Pinpoint the cell where the given text exists, returning its [x, y] midpoint coordinate. 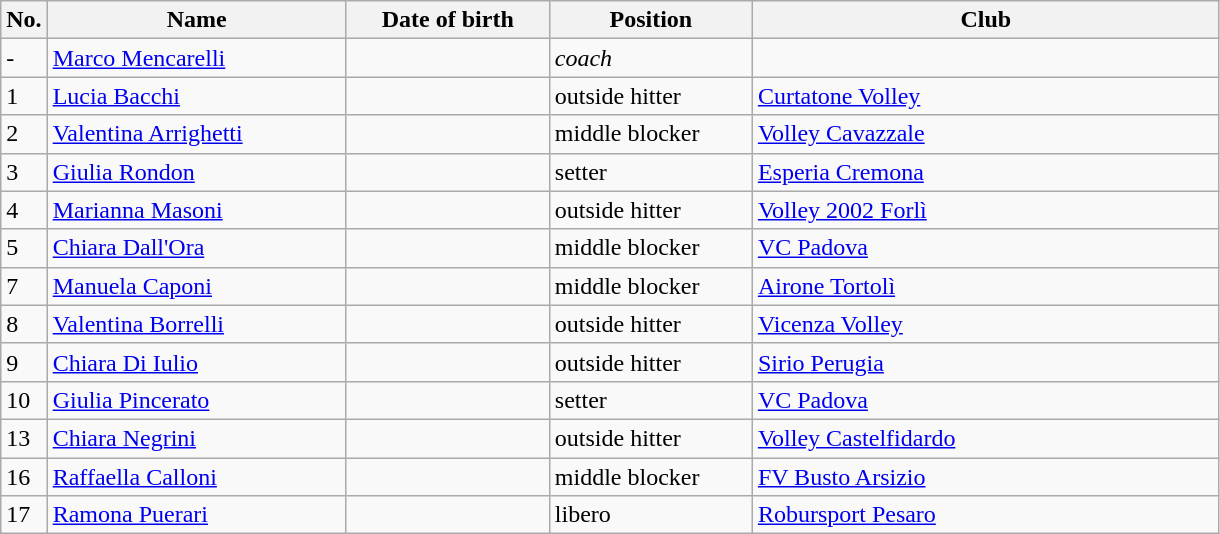
10 [24, 400]
- [24, 58]
Manuela Caponi [196, 286]
Lucia Bacchi [196, 96]
Marco Mencarelli [196, 58]
libero [650, 515]
Date of birth [448, 20]
Chiara Di Iulio [196, 362]
Position [650, 20]
5 [24, 248]
13 [24, 438]
Marianna Masoni [196, 210]
Valentina Borrelli [196, 324]
Airone Tortolì [986, 286]
Giulia Rondon [196, 172]
16 [24, 477]
Giulia Pincerato [196, 400]
3 [24, 172]
1 [24, 96]
Sirio Perugia [986, 362]
coach [650, 58]
7 [24, 286]
9 [24, 362]
Curtatone Volley [986, 96]
Chiara Dall'Ora [196, 248]
Chiara Negrini [196, 438]
Volley 2002 Forlì [986, 210]
Vicenza Volley [986, 324]
8 [24, 324]
Robursport Pesaro [986, 515]
Esperia Cremona [986, 172]
2 [24, 134]
4 [24, 210]
Club [986, 20]
Volley Castelfidardo [986, 438]
No. [24, 20]
17 [24, 515]
FV Busto Arsizio [986, 477]
Ramona Puerari [196, 515]
Name [196, 20]
Valentina Arrighetti [196, 134]
Raffaella Calloni [196, 477]
Volley Cavazzale [986, 134]
